Provide the [X, Y] coordinate of the cell's center where the given text is located.  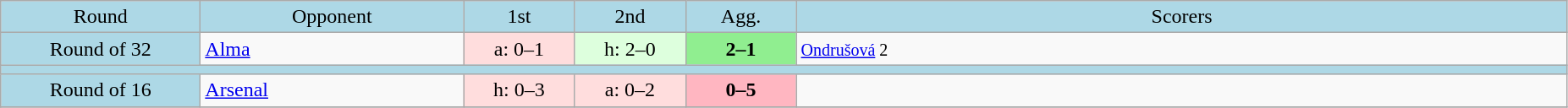
Ondrušová 2 [1181, 49]
h: 2–0 [630, 49]
0–5 [741, 90]
Round of 32 [101, 49]
Alma [332, 49]
2nd [630, 17]
Round [101, 17]
Opponent [332, 17]
Arsenal [332, 90]
a: 0–1 [520, 49]
Agg. [741, 17]
2–1 [741, 49]
Round of 16 [101, 90]
1st [520, 17]
h: 0–3 [520, 90]
Scorers [1181, 17]
a: 0–2 [630, 90]
